Determine the [X, Y] coordinate at the center of the cell enclosing the given text.  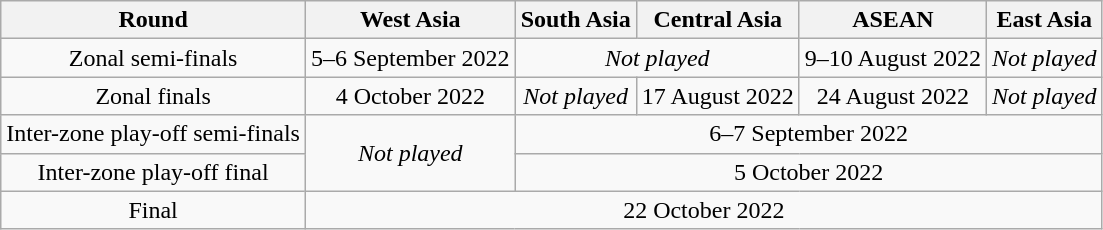
9–10 August 2022 [892, 58]
ASEAN [892, 20]
24 August 2022 [892, 96]
East Asia [1044, 20]
6–7 September 2022 [808, 134]
5–6 September 2022 [410, 58]
17 August 2022 [718, 96]
Final [154, 210]
West Asia [410, 20]
Inter-zone play-off final [154, 172]
Zonal semi-finals [154, 58]
Zonal finals [154, 96]
4 October 2022 [410, 96]
5 October 2022 [808, 172]
22 October 2022 [704, 210]
Central Asia [718, 20]
South Asia [576, 20]
Round [154, 20]
Inter-zone play-off semi-finals [154, 134]
